Identify which cell holds the provided text, then report its (x, y) central coordinate. 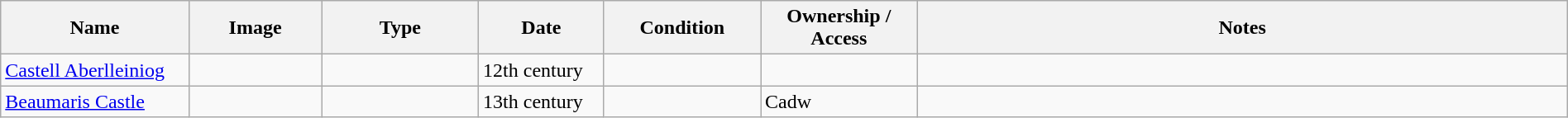
Type (400, 28)
12th century (542, 70)
Image (255, 28)
Name (94, 28)
Condition (681, 28)
Cadw (839, 101)
Ownership / Access (839, 28)
Date (542, 28)
Beaumaris Castle (94, 101)
Castell Aberlleiniog (94, 70)
13th century (542, 101)
Notes (1242, 28)
